Extract the (X, Y) coordinate from the center of the cell holding the provided text.  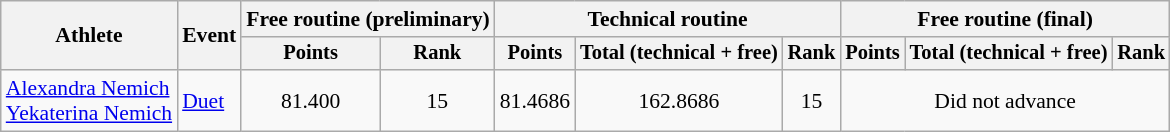
Alexandra NemichYekaterina Nemich (89, 100)
Event (209, 36)
Did not advance (1005, 100)
81.400 (310, 100)
Athlete (89, 36)
Free routine (preliminary) (368, 19)
Duet (209, 100)
Free routine (final) (1005, 19)
Technical routine (668, 19)
162.8686 (679, 100)
81.4686 (535, 100)
